Determine the (x, y) coordinate at the center of the cell enclosing the given text.  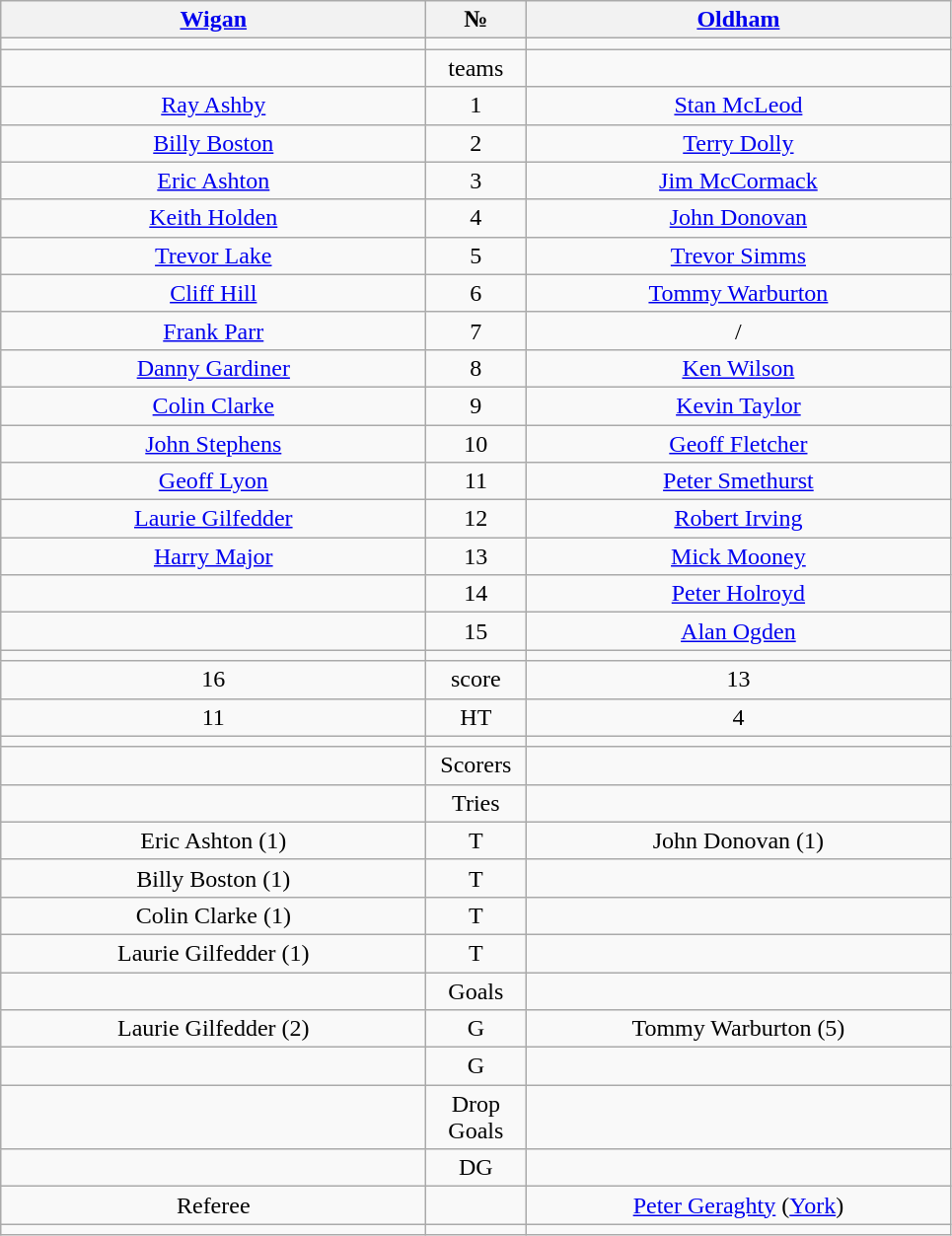
Kevin Taylor (738, 405)
score (476, 680)
teams (476, 68)
Peter Geraghty (York) (738, 1205)
16 (213, 680)
Colin Clarke (1) (213, 915)
Scorers (476, 765)
Oldham (738, 20)
Trevor Lake (213, 255)
Trevor Simms (738, 255)
Goals (476, 991)
Geoff Lyon (213, 481)
Drop Goals (476, 1117)
Terry Dolly (738, 143)
Jim McCormack (738, 181)
Mick Mooney (738, 556)
7 (476, 330)
Tries (476, 803)
Harry Major (213, 556)
Peter Holroyd (738, 594)
10 (476, 443)
9 (476, 405)
Ken Wilson (738, 368)
John Donovan (1) (738, 840)
Ray Ashby (213, 106)
15 (476, 631)
8 (476, 368)
5 (476, 255)
2 (476, 143)
Laurie Gilfedder (213, 519)
Robert Irving (738, 519)
12 (476, 519)
Keith Holden (213, 218)
Billy Boston (1) (213, 878)
Colin Clarke (213, 405)
John Stephens (213, 443)
DG (476, 1168)
Eric Ashton (213, 181)
HT (476, 717)
Eric Ashton (1) (213, 840)
№ (476, 20)
3 (476, 181)
Tommy Warburton (738, 293)
/ (738, 330)
Geoff Fletcher (738, 443)
Danny Gardiner (213, 368)
Billy Boston (213, 143)
14 (476, 594)
Alan Ogden (738, 631)
Referee (213, 1205)
Peter Smethurst (738, 481)
Frank Parr (213, 330)
1 (476, 106)
6 (476, 293)
Wigan (213, 20)
Laurie Gilfedder (1) (213, 953)
Stan McLeod (738, 106)
Cliff Hill (213, 293)
Tommy Warburton (5) (738, 1029)
John Donovan (738, 218)
Laurie Gilfedder (2) (213, 1029)
